Extract the (X, Y) coordinate from the center of the cell holding the provided text.  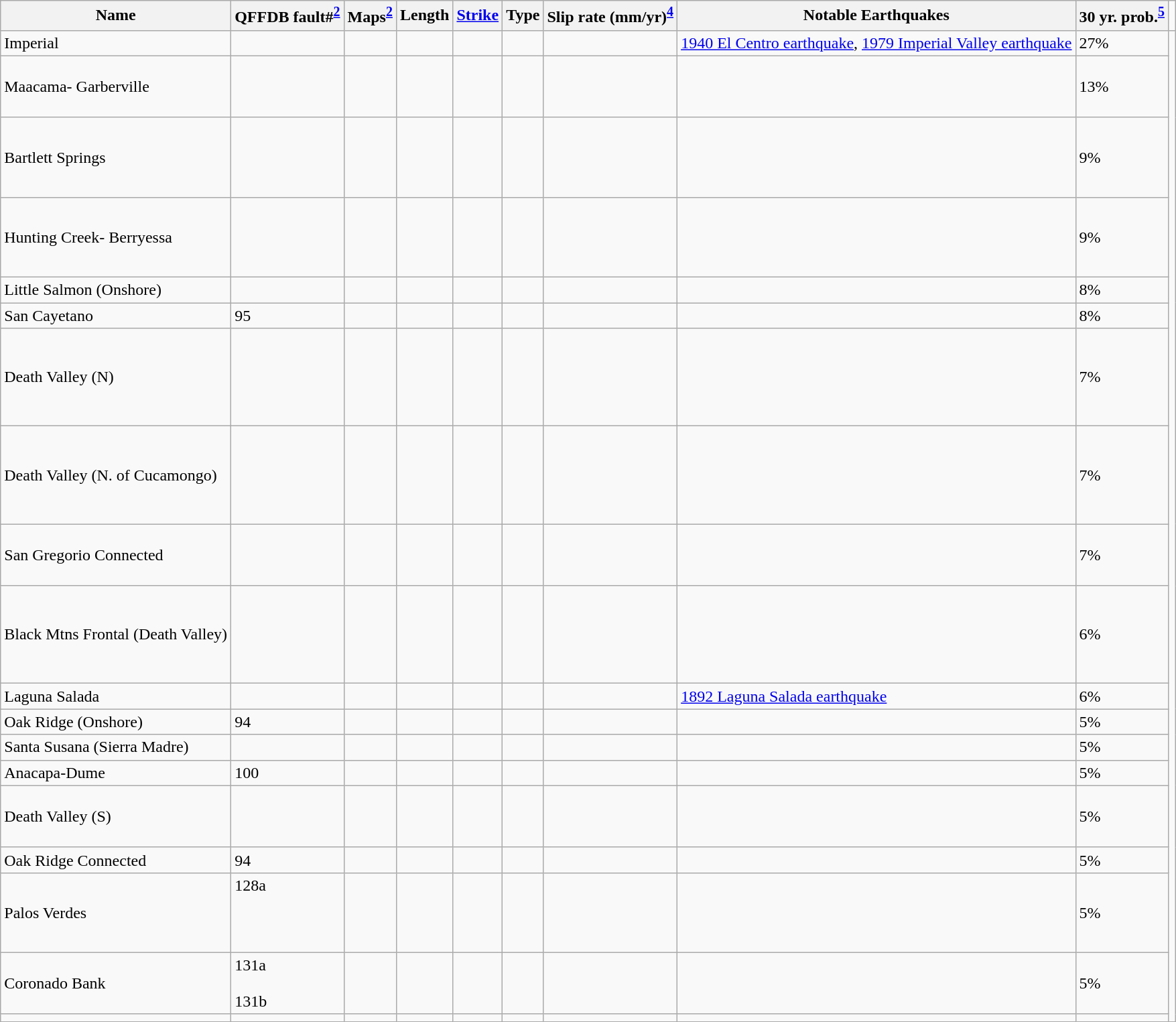
Bartlett Springs (116, 157)
27% (1122, 43)
100 (287, 773)
Maps2 (370, 16)
128a (287, 913)
1940 El Centro earthquake, 1979 Imperial Valley earthquake (876, 43)
Death Valley (S) (116, 816)
95 (287, 316)
Death Valley (N) (116, 377)
San Gregorio Connected (116, 555)
QFFDB fault#2 (287, 16)
Anacapa-Dume (116, 773)
Coronado Bank (116, 983)
Laguna Salada (116, 696)
Length (424, 16)
Imperial (116, 43)
Slip rate (mm/yr)4 (610, 16)
Notable Earthquakes (876, 16)
1892 Laguna Salada earthquake (876, 696)
30 yr. prob.5 (1122, 16)
131a131b (287, 983)
Oak Ridge (Onshore) (116, 722)
San Cayetano (116, 316)
13% (1122, 86)
Oak Ridge Connected (116, 860)
Black Mtns Frontal (Death Valley) (116, 635)
Maacama- Garberville (116, 86)
Palos Verdes (116, 913)
Strike (478, 16)
Santa Susana (Sierra Madre) (116, 747)
Death Valley (N. of Cucamongo) (116, 475)
Type (523, 16)
Little Salmon (Onshore) (116, 290)
Name (116, 16)
Hunting Creek- Berryessa (116, 237)
